Pinpoint the cell where the given text exists, returning its (X, Y) midpoint coordinate. 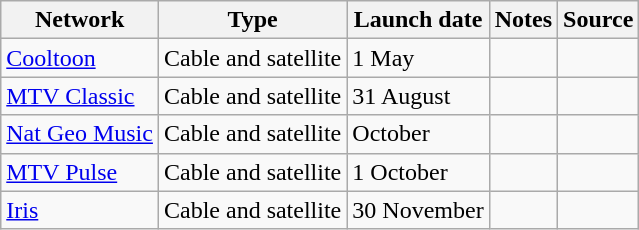
Network (80, 20)
Type (252, 20)
Iris (80, 210)
October (418, 134)
Nat Geo Music (80, 134)
Launch date (418, 20)
MTV Pulse (80, 172)
30 November (418, 210)
1 May (418, 58)
MTV Classic (80, 96)
31 August (418, 96)
1 October (418, 172)
Cooltoon (80, 58)
Notes (523, 20)
Source (598, 20)
